Extract the [x, y] coordinate from the center of the cell holding the provided text.  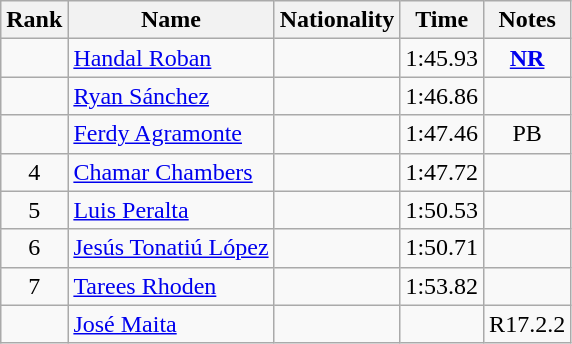
7 [34, 286]
Notes [528, 20]
Name [171, 20]
PB [528, 134]
1:46.86 [442, 96]
Time [442, 20]
Chamar Chambers [171, 172]
Ferdy Agramonte [171, 134]
Tarees Rhoden [171, 286]
1:47.72 [442, 172]
Handal Roban [171, 58]
6 [34, 248]
1:50.71 [442, 248]
5 [34, 210]
José Maita [171, 324]
1:45.93 [442, 58]
1:50.53 [442, 210]
Nationality [337, 20]
Ryan Sánchez [171, 96]
1:47.46 [442, 134]
4 [34, 172]
R17.2.2 [528, 324]
Luis Peralta [171, 210]
Jesús Tonatiú López [171, 248]
1:53.82 [442, 286]
Rank [34, 20]
NR [528, 58]
